For the text-containing cell, return its midpoint in [x, y] coordinate format. 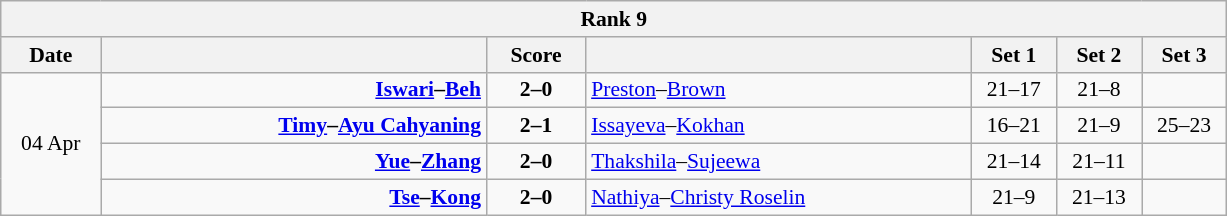
Set 3 [1184, 55]
21–13 [1098, 197]
25–23 [1184, 126]
21–11 [1098, 162]
21–17 [1014, 90]
Set 1 [1014, 55]
Date [51, 55]
Yue–Zhang [294, 162]
Score [536, 55]
Iswari–Beh [294, 90]
21–8 [1098, 90]
Issayeva–Kokhan [778, 126]
Set 2 [1098, 55]
Tse–Kong [294, 197]
Nathiya–Christy Roselin [778, 197]
2–1 [536, 126]
Timy–Ayu Cahyaning [294, 126]
Rank 9 [614, 19]
21–14 [1014, 162]
Preston–Brown [778, 90]
04 Apr [51, 143]
16–21 [1014, 126]
Thakshila–Sujeewa [778, 162]
